Detect which cell encompasses the target text, then output its (X, Y) center coordinate. 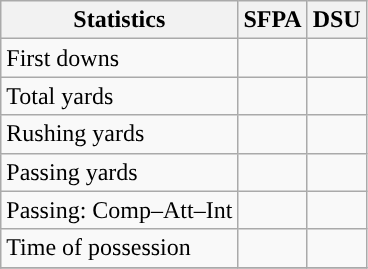
Time of possession (120, 248)
First downs (120, 58)
Passing: Comp–Att–Int (120, 210)
Statistics (120, 20)
SFPA (272, 20)
Rushing yards (120, 134)
Passing yards (120, 172)
Total yards (120, 96)
DSU (336, 20)
